Extract the [X, Y] coordinate from the center of the cell holding the provided text.  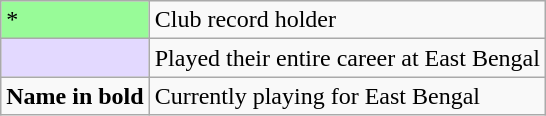
Currently playing for East Bengal [347, 96]
Played their entire career at East Bengal [347, 58]
* [75, 20]
Name in bold [75, 96]
Club record holder [347, 20]
